Capture the cell that displays the provided text and extract its (X, Y) central coordinate. 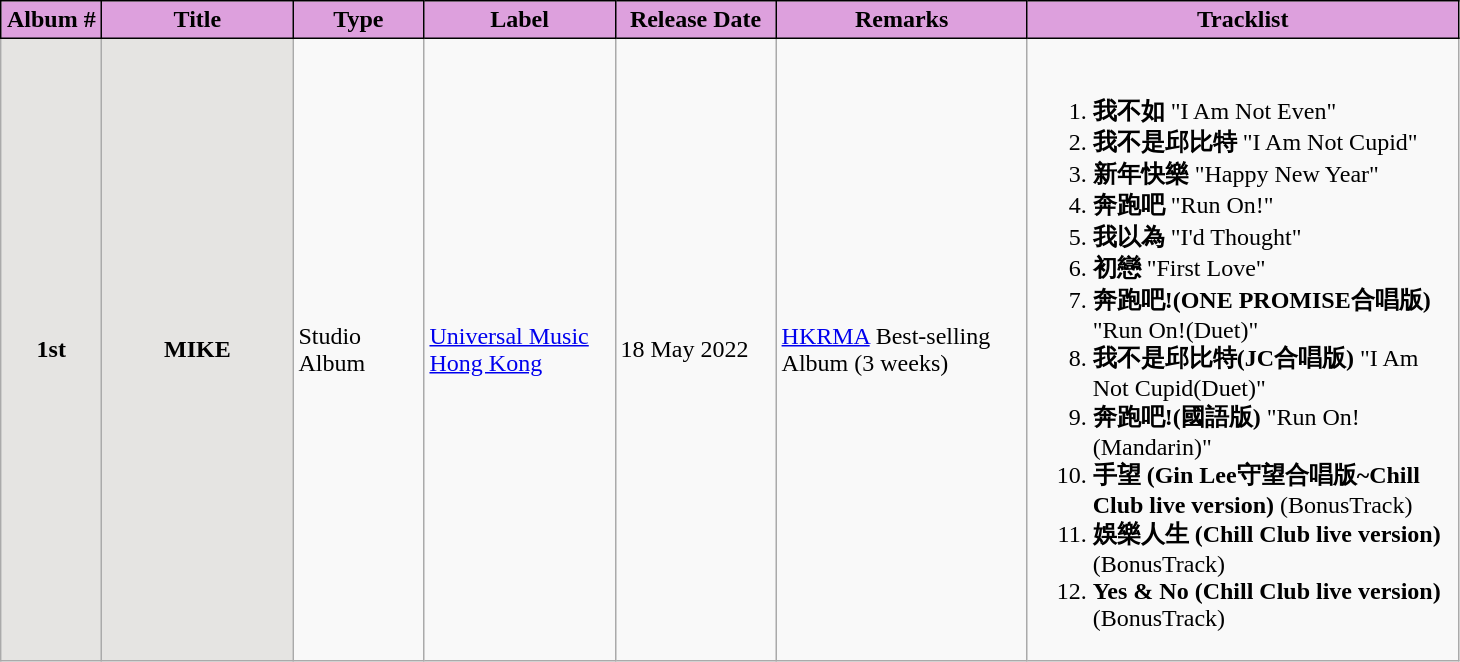
1st (52, 350)
18 May 2022 (696, 350)
Album # (52, 20)
MIKE (198, 350)
Remarks (902, 20)
Type (358, 20)
Studio Album (358, 350)
Universal Music Hong Kong (520, 350)
HKRMA Best-selling Album (3 weeks) (902, 350)
Tracklist (1242, 20)
Label (520, 20)
Release Date (696, 20)
Title (198, 20)
